Determine the [x, y] coordinate at the center of the cell enclosing the given text.  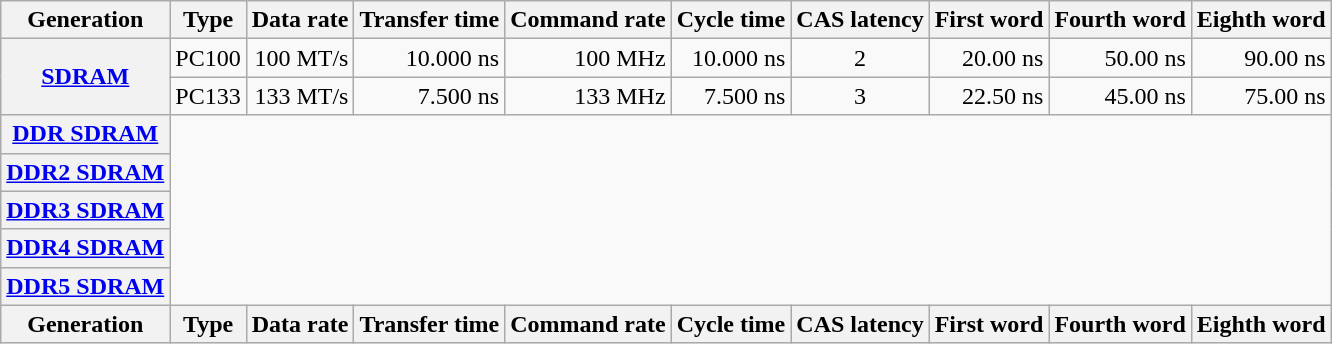
100 MHz [588, 58]
DDR2 SDRAM [86, 172]
PC133 [208, 96]
133 MHz [588, 96]
100 MT/s [300, 58]
90.00 ns [1261, 58]
DDR3 SDRAM [86, 210]
DDR4 SDRAM [86, 248]
PC100 [208, 58]
DDR5 SDRAM [86, 286]
45.00 ns [1120, 96]
75.00 ns [1261, 96]
133 MT/s [300, 96]
DDR SDRAM [86, 134]
3 [860, 96]
2 [860, 58]
20.00 ns [989, 58]
50.00 ns [1120, 58]
22.50 ns [989, 96]
SDRAM [86, 77]
